Determine the (X, Y) coordinate at the center of the cell enclosing the given text.  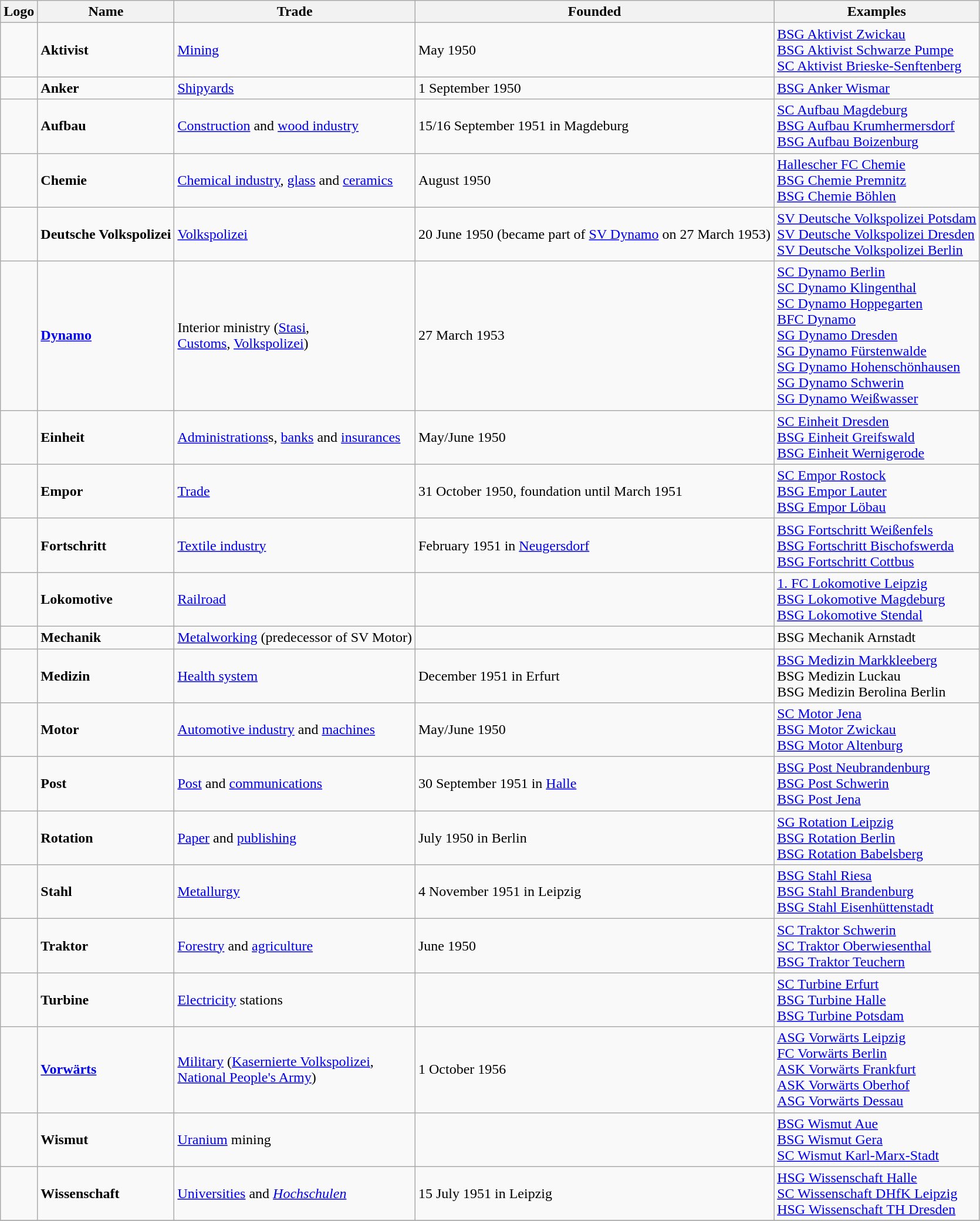
Logo (19, 12)
1 October 1956 (594, 1070)
Fortschritt (106, 545)
SG Rotation LeipzigBSG Rotation BerlinBSG Rotation Babelsberg (877, 838)
Motor (106, 730)
Mining (295, 50)
1. FC Lokomotive LeipzigBSG Lokomotive MagdeburgBSG Lokomotive Stendal (877, 599)
Forestry and agriculture (295, 946)
Uranium mining (295, 1139)
June 1950 (594, 946)
SC Einheit DresdenBSG Einheit GreifswaldBSG Einheit Wernigerode (877, 437)
December 1951 in Erfurt (594, 676)
SC Empor RostockBSG Empor LauterBSG Empor Löbau (877, 491)
SC Aufbau MagdeburgBSG Aufbau KrumhermersdorfBSG Aufbau Boizenburg (877, 126)
Examples (877, 12)
Textile industry (295, 545)
15 July 1951 in Leipzig (594, 1193)
BSG Post NeubrandenburgBSG Post SchwerinBSG Post Jena (877, 784)
Aktivist (106, 50)
Vorwärts (106, 1070)
Stahl (106, 892)
Deutsche Volkspolizei (106, 234)
Founded (594, 12)
Turbine (106, 1000)
Universities and Hochschulen (295, 1193)
SC Turbine ErfurtBSG Turbine HalleBSG Turbine Potsdam (877, 1000)
Construction and wood industry (295, 126)
Railroad (295, 599)
Anker (106, 88)
BSG Aktivist ZwickauBSG Aktivist Schwarze PumpeSC Aktivist Brieske-Senftenberg (877, 50)
BSG Fortschritt WeißenfelsBSG Fortschritt BischofswerdaBSG Fortschritt Cottbus (877, 545)
Traktor (106, 946)
Wismut (106, 1139)
SV Deutsche Volkspolizei PotsdamSV Deutsche Volkspolizei DresdenSV Deutsche Volkspolizei Berlin (877, 234)
Volkspolizei (295, 234)
BSG Wismut AueBSG Wismut GeraSC Wismut Karl-Marx-Stadt (877, 1139)
Name (106, 12)
Shipyards (295, 88)
Empor (106, 491)
BSG Mechanik Arnstadt (877, 637)
Post and communications (295, 784)
31 October 1950, foundation until March 1951 (594, 491)
Lokomotive (106, 599)
BSG Medizin MarkkleebergBSG Medizin LuckauBSG Medizin Berolina Berlin (877, 676)
Automotive industry and machines (295, 730)
HSG Wissenschaft HalleSC Wissenschaft DHfK LeipzigHSG Wissenschaft TH Dresden (877, 1193)
Health system (295, 676)
4 November 1951 in Leipzig (594, 892)
30 September 1951 in Halle (594, 784)
May 1950 (594, 50)
Rotation (106, 838)
Hallescher FC ChemieBSG Chemie PremnitzBSG Chemie Böhlen (877, 180)
February 1951 in Neugersdorf (594, 545)
Aufbau (106, 126)
BSG Anker Wismar (877, 88)
Chemie (106, 180)
Electricity stations (295, 1000)
Metalworking (predecessor of SV Motor) (295, 637)
Metallurgy (295, 892)
1 September 1950 (594, 88)
20 June 1950 (became part of SV Dynamo on 27 March 1953) (594, 234)
Chemical industry, glass and ceramics (295, 180)
Post (106, 784)
Administrationss, banks and insurances (295, 437)
Interior ministry (Stasi,Customs, Volkspolizei) (295, 336)
Dynamo (106, 336)
Mechanik (106, 637)
Medizin (106, 676)
ASG Vorwärts LeipzigFC Vorwärts BerlinASK Vorwärts FrankfurtASK Vorwärts OberhofASG Vorwärts Dessau (877, 1070)
Wissenschaft (106, 1193)
BSG Stahl RiesaBSG Stahl BrandenburgBSG Stahl Eisenhüttenstadt (877, 892)
15/16 September 1951 in Magdeburg (594, 126)
Military (Kasernierte Volkspolizei,National People's Army) (295, 1070)
July 1950 in Berlin (594, 838)
Paper and publishing (295, 838)
27 March 1953 (594, 336)
SC Motor JenaBSG Motor ZwickauBSG Motor Altenburg (877, 730)
August 1950 (594, 180)
SC Traktor SchwerinSC Traktor OberwiesenthalBSG Traktor Teuchern (877, 946)
Einheit (106, 437)
